Scan for the cell matching the given text and deliver its (x, y) coordinate at center. 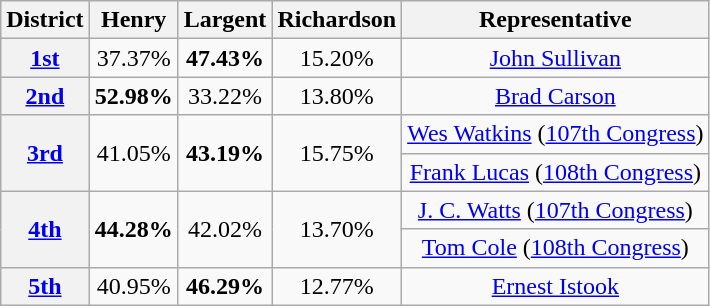
12.77% (337, 286)
15.20% (337, 58)
13.80% (337, 96)
Henry (134, 20)
43.19% (225, 153)
5th (45, 286)
33.22% (225, 96)
3rd (45, 153)
13.70% (337, 229)
2nd (45, 96)
Wes Watkins (107th Congress) (556, 134)
John Sullivan (556, 58)
J. C. Watts (107th Congress) (556, 210)
15.75% (337, 153)
Largent (225, 20)
46.29% (225, 286)
44.28% (134, 229)
52.98% (134, 96)
4th (45, 229)
40.95% (134, 286)
Richardson (337, 20)
41.05% (134, 153)
Tom Cole (108th Congress) (556, 248)
Frank Lucas (108th Congress) (556, 172)
1st (45, 58)
42.02% (225, 229)
District (45, 20)
Brad Carson (556, 96)
37.37% (134, 58)
Representative (556, 20)
47.43% (225, 58)
Ernest Istook (556, 286)
